For the text-containing cell, return its midpoint in [X, Y] coordinate format. 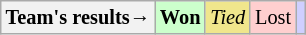
Tied [228, 17]
Team's results→ [78, 17]
Lost [273, 17]
Won [180, 17]
